Detect which cell encompasses the target text, then output its (X, Y) center coordinate. 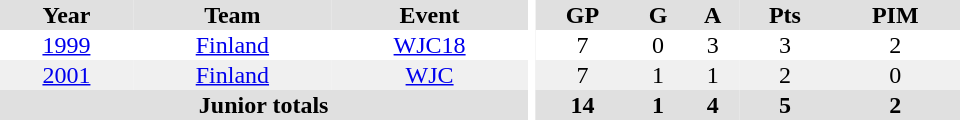
14 (582, 105)
4 (712, 105)
WJC (430, 75)
G (658, 15)
PIM (895, 15)
Pts (784, 15)
1999 (66, 45)
Team (232, 15)
2001 (66, 75)
5 (784, 105)
WJC18 (430, 45)
Junior totals (264, 105)
GP (582, 15)
Event (430, 15)
Year (66, 15)
A (712, 15)
